Find where the given text appears and provide that cell's center as (X, Y) coordinate. 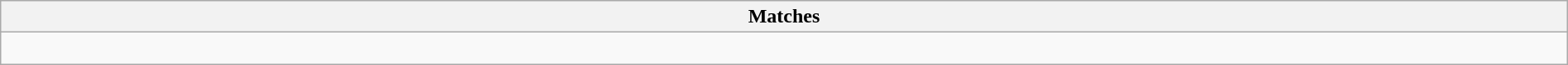
Matches (784, 17)
